For the text-containing cell, return its midpoint in [x, y] coordinate format. 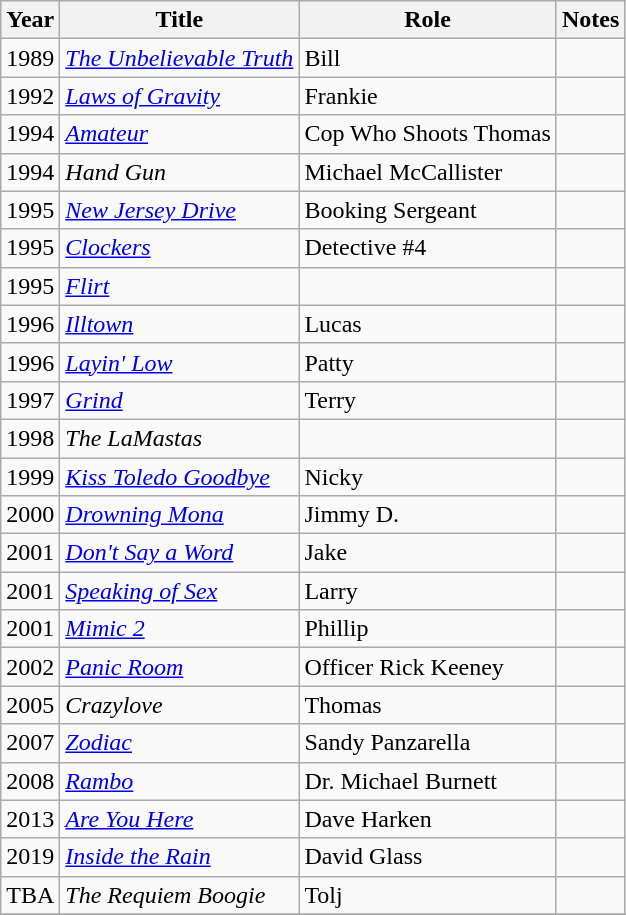
Crazylove [180, 705]
Frankie [428, 96]
Bill [428, 58]
2002 [30, 667]
Illtown [180, 324]
Jimmy D. [428, 515]
Michael McCallister [428, 172]
Clockers [180, 248]
Tolj [428, 895]
Layin' Low [180, 362]
Officer Rick Keeney [428, 667]
The LaMastas [180, 438]
Are You Here [180, 819]
Detective #4 [428, 248]
1997 [30, 400]
Rambo [180, 781]
Laws of Gravity [180, 96]
Grind [180, 400]
Terry [428, 400]
1992 [30, 96]
1998 [30, 438]
Patty [428, 362]
Hand Gun [180, 172]
Title [180, 20]
Flirt [180, 286]
Year [30, 20]
Role [428, 20]
2008 [30, 781]
Thomas [428, 705]
2005 [30, 705]
2000 [30, 515]
Phillip [428, 629]
The Unbelievable Truth [180, 58]
Booking Sergeant [428, 210]
Cop Who Shoots Thomas [428, 134]
Zodiac [180, 743]
Kiss Toledo Goodbye [180, 477]
Speaking of Sex [180, 591]
Larry [428, 591]
New Jersey Drive [180, 210]
Nicky [428, 477]
Drowning Mona [180, 515]
Dr. Michael Burnett [428, 781]
2019 [30, 857]
Amateur [180, 134]
Lucas [428, 324]
TBA [30, 895]
Sandy Panzarella [428, 743]
Panic Room [180, 667]
Dave Harken [428, 819]
2013 [30, 819]
Mimic 2 [180, 629]
2007 [30, 743]
Don't Say a Word [180, 553]
1999 [30, 477]
1989 [30, 58]
Inside the Rain [180, 857]
The Requiem Boogie [180, 895]
David Glass [428, 857]
Jake [428, 553]
Notes [590, 20]
